Provide the (x, y) coordinate of the cell's center where the given text is located.  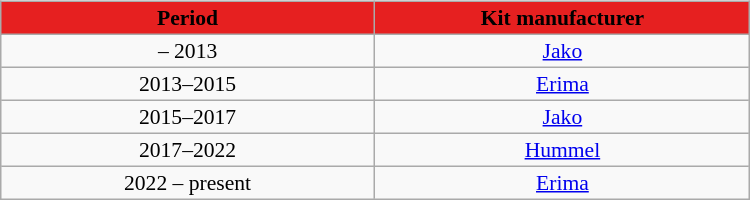
Hummel (562, 150)
2022 – present (188, 182)
Kit manufacturer (562, 18)
2017–2022 (188, 150)
Period (188, 18)
– 2013 (188, 50)
2013–2015 (188, 84)
2015–2017 (188, 116)
